Find where the given text appears and provide that cell's center as (X, Y) coordinate. 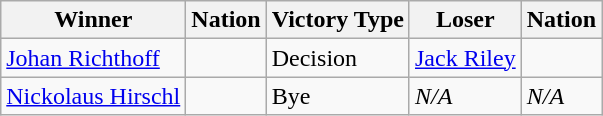
Bye (338, 96)
Nickolaus Hirschl (94, 96)
Victory Type (338, 20)
Decision (338, 58)
Johan Richthoff (94, 58)
Loser (465, 20)
Jack Riley (465, 58)
Winner (94, 20)
